Locate the cell with the specified text and output its [X, Y] center coordinate. 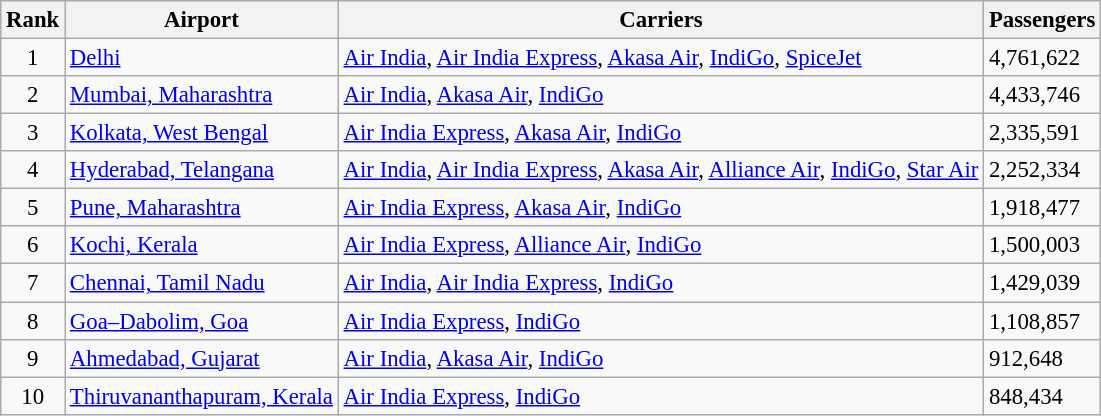
Kolkata, West Bengal [202, 133]
Chennai, Tamil Nadu [202, 283]
2,252,334 [1042, 170]
4,761,622 [1042, 58]
5 [33, 208]
1,918,477 [1042, 208]
1,500,003 [1042, 245]
Passengers [1042, 20]
912,648 [1042, 358]
Goa–Dabolim, Goa [202, 321]
6 [33, 245]
8 [33, 321]
Air India, Air India Express, Akasa Air, Alliance Air, IndiGo, Star Air [660, 170]
7 [33, 283]
Thiruvananthapuram, Kerala [202, 396]
848,434 [1042, 396]
Mumbai, Maharashtra [202, 95]
1,429,039 [1042, 283]
2,335,591 [1042, 133]
1 [33, 58]
Air India, Air India Express, IndiGo [660, 283]
9 [33, 358]
Hyderabad, Telangana [202, 170]
Kochi, Kerala [202, 245]
Pune, Maharashtra [202, 208]
Ahmedabad, Gujarat [202, 358]
Air India Express, Alliance Air, IndiGo [660, 245]
Rank [33, 20]
Carriers [660, 20]
Airport [202, 20]
Delhi [202, 58]
4,433,746 [1042, 95]
4 [33, 170]
3 [33, 133]
2 [33, 95]
Air India, Air India Express, Akasa Air, IndiGo, SpiceJet [660, 58]
10 [33, 396]
1,108,857 [1042, 321]
